Identify which cell holds the provided text, then report its [x, y] central coordinate. 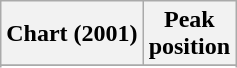
Peakposition [189, 34]
Chart (2001) [72, 34]
